Scan for the cell matching the given text and deliver its [X, Y] coordinate at center. 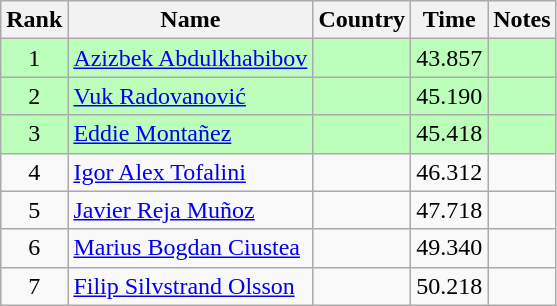
7 [34, 286]
5 [34, 210]
45.190 [450, 96]
6 [34, 248]
2 [34, 96]
Notes [522, 20]
Javier Reja Muñoz [190, 210]
Azizbek Abdulkhabibov [190, 58]
43.857 [450, 58]
3 [34, 134]
47.718 [450, 210]
1 [34, 58]
46.312 [450, 172]
Marius Bogdan Ciustea [190, 248]
Name [190, 20]
Country [362, 20]
Filip Silvstrand Olsson [190, 286]
49.340 [450, 248]
Eddie Montañez [190, 134]
Time [450, 20]
Igor Alex Tofalini [190, 172]
Rank [34, 20]
4 [34, 172]
50.218 [450, 286]
45.418 [450, 134]
Vuk Radovanović [190, 96]
